For the text-containing cell, return its midpoint in (x, y) coordinate format. 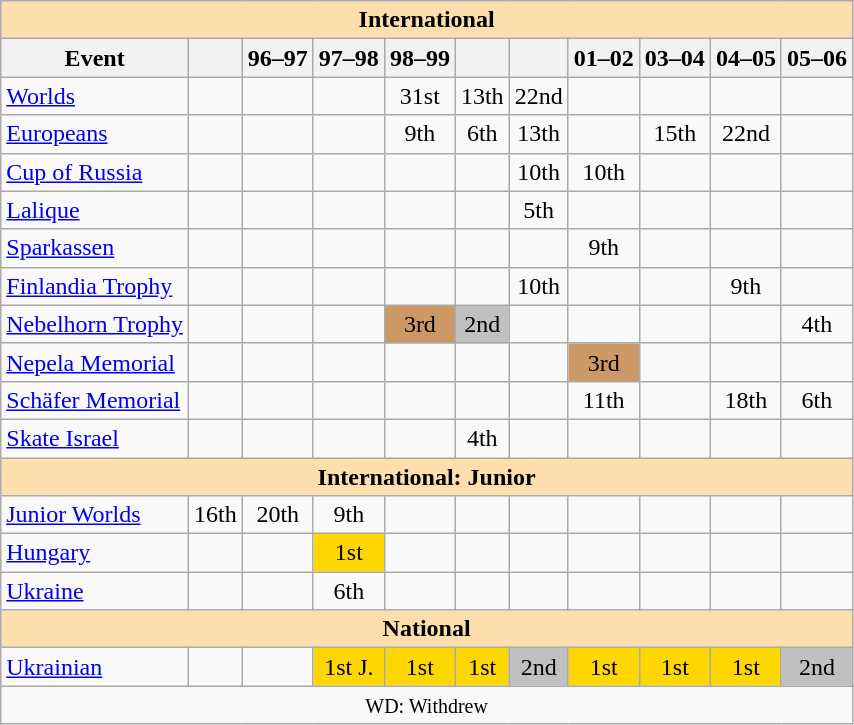
1st J. (348, 667)
05–06 (816, 58)
97–98 (348, 58)
01–02 (604, 58)
31st (420, 96)
16th (215, 515)
Junior Worlds (95, 515)
18th (746, 400)
Hungary (95, 553)
03–04 (674, 58)
Europeans (95, 134)
5th (538, 210)
20th (278, 515)
WD: Withdrew (427, 705)
National (427, 629)
Sparkassen (95, 248)
Finlandia Trophy (95, 286)
04–05 (746, 58)
Skate Israel (95, 438)
International: Junior (427, 477)
Event (95, 58)
Lalique (95, 210)
Cup of Russia (95, 172)
Ukraine (95, 591)
Nepela Memorial (95, 362)
International (427, 20)
15th (674, 134)
Ukrainian (95, 667)
Schäfer Memorial (95, 400)
Nebelhorn Trophy (95, 324)
98–99 (420, 58)
11th (604, 400)
Worlds (95, 96)
96–97 (278, 58)
